Identify which cell holds the provided text, then report its [x, y] central coordinate. 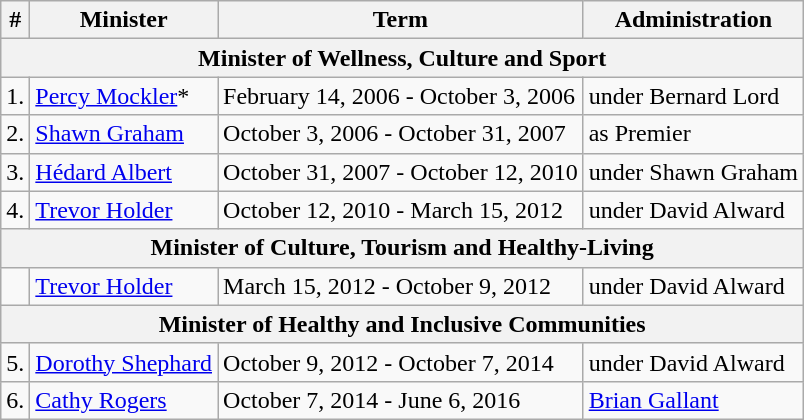
Minister of Wellness, Culture and Sport [402, 58]
under Shawn Graham [693, 172]
October 9, 2012 - October 7, 2014 [401, 362]
October 31, 2007 - October 12, 2010 [401, 172]
Dorothy Shephard [124, 362]
February 14, 2006 - October 3, 2006 [401, 96]
as Premier [693, 134]
October 12, 2010 - March 15, 2012 [401, 210]
under Bernard Lord [693, 96]
6. [16, 400]
Administration [693, 20]
Cathy Rogers [124, 400]
# [16, 20]
5. [16, 362]
October 7, 2014 - June 6, 2016 [401, 400]
Brian Gallant [693, 400]
Hédard Albert [124, 172]
1. [16, 96]
Minister [124, 20]
Percy Mockler* [124, 96]
2. [16, 134]
3. [16, 172]
Shawn Graham [124, 134]
Minister of Healthy and Inclusive Communities [402, 324]
Term [401, 20]
Minister of Culture, Tourism and Healthy-Living [402, 248]
4. [16, 210]
October 3, 2006 - October 31, 2007 [401, 134]
March 15, 2012 - October 9, 2012 [401, 286]
